Extract the [X, Y] coordinate from the center of the cell holding the provided text.  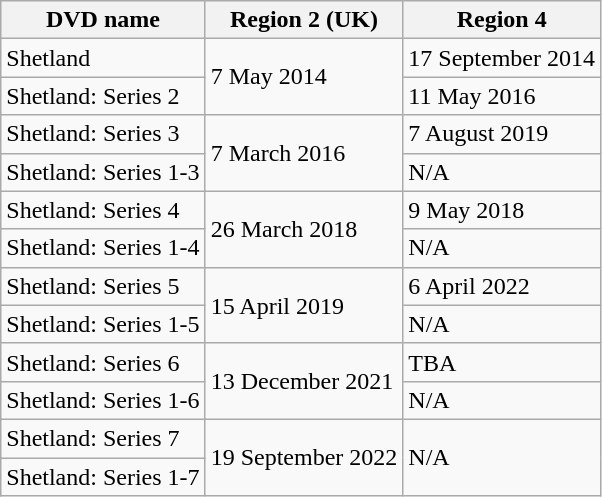
17 September 2014 [502, 58]
Shetland: Series 1-5 [103, 324]
Shetland: Series 1-3 [103, 172]
13 December 2021 [304, 381]
Shetland: Series 1-7 [103, 477]
Region 4 [502, 20]
Shetland [103, 58]
26 March 2018 [304, 229]
Shetland: Series 5 [103, 286]
7 August 2019 [502, 134]
DVD name [103, 20]
7 May 2014 [304, 77]
Region 2 (UK) [304, 20]
Shetland: Series 1-4 [103, 248]
6 April 2022 [502, 286]
Shetland: Series 3 [103, 134]
9 May 2018 [502, 210]
Shetland: Series 2 [103, 96]
Shetland: Series 4 [103, 210]
Shetland: Series 1-6 [103, 400]
7 March 2016 [304, 153]
15 April 2019 [304, 305]
19 September 2022 [304, 457]
Shetland: Series 6 [103, 362]
TBA [502, 362]
11 May 2016 [502, 96]
Shetland: Series 7 [103, 438]
